Provide the (X, Y) coordinate of the cell's center where the given text is located.  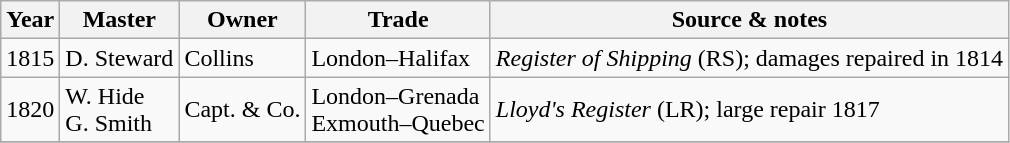
Master (120, 20)
W. HideG. Smith (120, 110)
Lloyd's Register (LR); large repair 1817 (749, 110)
Collins (242, 58)
Register of Shipping (RS); damages repaired in 1814 (749, 58)
Owner (242, 20)
Trade (398, 20)
Year (30, 20)
Capt. & Co. (242, 110)
London–GrenadaExmouth–Quebec (398, 110)
London–Halifax (398, 58)
D. Steward (120, 58)
Source & notes (749, 20)
1820 (30, 110)
1815 (30, 58)
